Locate the cell with the specified text and output its (x, y) center coordinate. 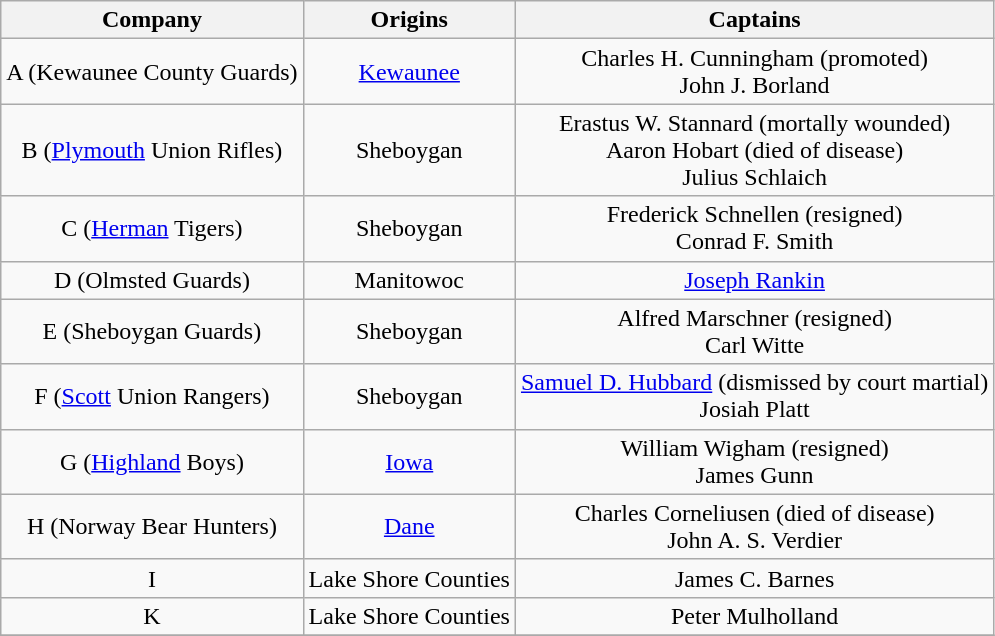
E (Sheboygan Guards) (152, 332)
William Wigham (resigned) James Gunn (754, 462)
H (Norway Bear Hunters) (152, 526)
A (Kewaunee County Guards) (152, 72)
Charles H. Cunningham (promoted) John J. Borland (754, 72)
I (152, 578)
K (152, 616)
Alfred Marschner (resigned) Carl Witte (754, 332)
D (Olmsted Guards) (152, 280)
G (Highland Boys) (152, 462)
Frederick Schnellen (resigned) Conrad F. Smith (754, 228)
Peter Mulholland (754, 616)
Dane (409, 526)
Manitowoc (409, 280)
C (Herman Tigers) (152, 228)
B (Plymouth Union Rifles) (152, 150)
F (Scott Union Rangers) (152, 396)
Samuel D. Hubbard (dismissed by court martial) Josiah Platt (754, 396)
Origins (409, 20)
James C. Barnes (754, 578)
Captains (754, 20)
Erastus W. Stannard (mortally wounded)Aaron Hobart (died of disease) Julius Schlaich (754, 150)
Joseph Rankin (754, 280)
Charles Corneliusen (died of disease) John A. S. Verdier (754, 526)
Iowa (409, 462)
Company (152, 20)
Kewaunee (409, 72)
